Detect which cell encompasses the target text, then output its (X, Y) center coordinate. 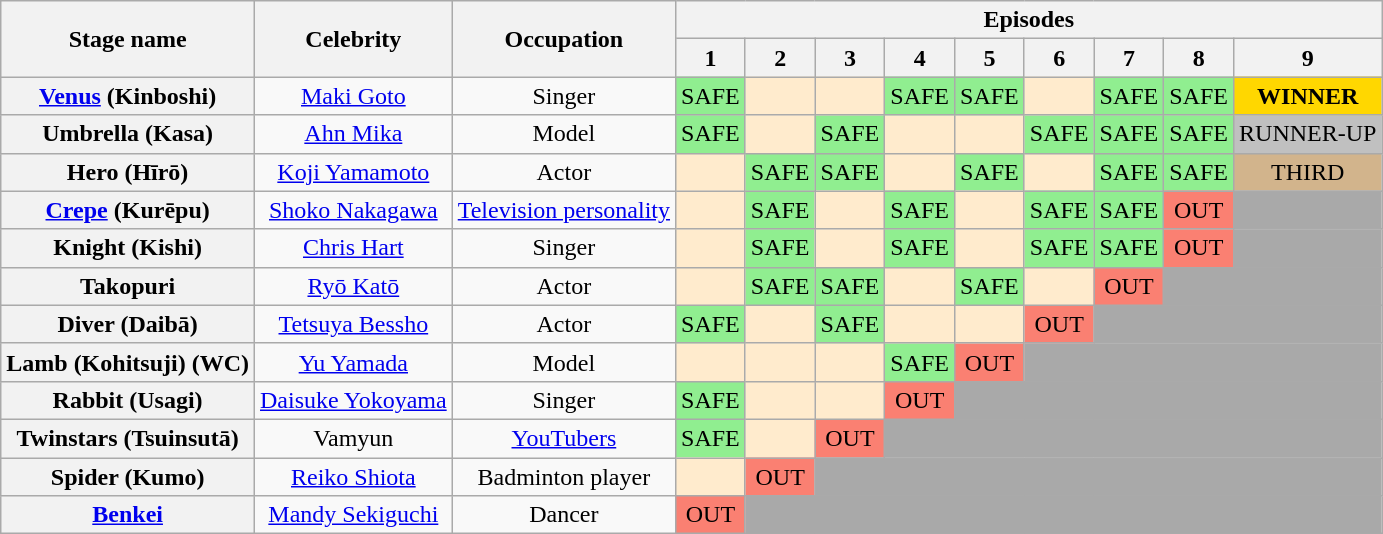
1 (711, 58)
Shoko Nakagawa (353, 210)
Umbrella (Kasa) (128, 134)
Maki Goto (353, 96)
Reiko Shiota (353, 477)
THIRD (1308, 172)
6 (1059, 58)
7 (1129, 58)
Hero (Hīrō) (128, 172)
Occupation (564, 39)
Diver (Daibā) (128, 324)
Knight (Kishi) (128, 248)
Dancer (564, 515)
Benkei (128, 515)
Celebrity (353, 39)
Twinstars (Tsuinsutā) (128, 438)
Lamb (Kohitsuji) (WC) (128, 362)
Television personality (564, 210)
8 (1199, 58)
5 (990, 58)
Mandy Sekiguchi (353, 515)
4 (920, 58)
Stage name (128, 39)
Badminton player (564, 477)
Tetsuya Bessho (353, 324)
YouTubers (564, 438)
Crepe (Kurēpu) (128, 210)
Yu Yamada (353, 362)
Spider (Kumo) (128, 477)
Ryō Katō (353, 286)
Vamyun (353, 438)
Koji Yamamoto (353, 172)
2 (780, 58)
WINNER (1308, 96)
3 (850, 58)
Episodes (1029, 20)
Daisuke Yokoyama (353, 400)
Ahn Mika (353, 134)
RUNNER-UP (1308, 134)
Takopuri (128, 286)
Chris Hart (353, 248)
9 (1308, 58)
Venus (Kinboshi) (128, 96)
Rabbit (Usagi) (128, 400)
